Find where the given text appears and provide that cell's center as [X, Y] coordinate. 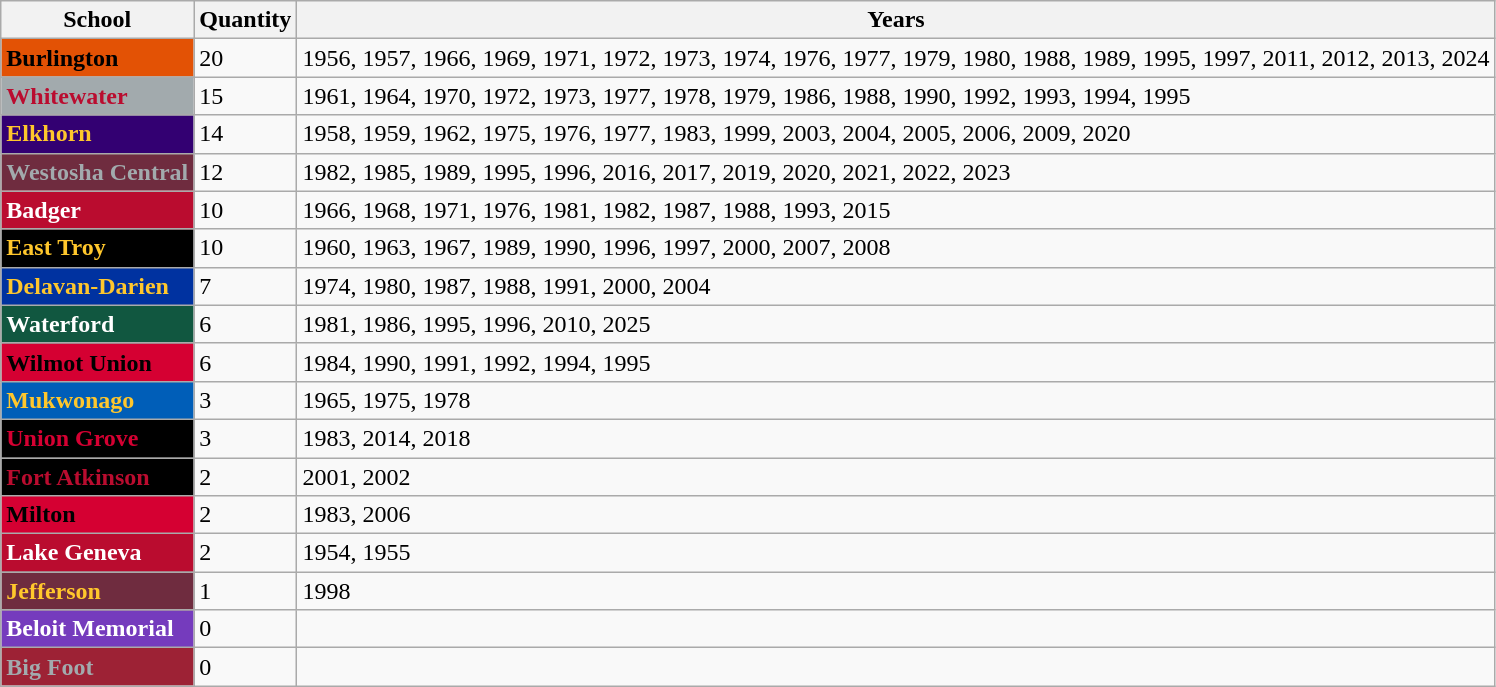
School [98, 20]
12 [246, 172]
1981, 1986, 1995, 1996, 2010, 2025 [896, 324]
1958, 1959, 1962, 1975, 1976, 1977, 1983, 1999, 2003, 2004, 2005, 2006, 2009, 2020 [896, 134]
15 [246, 96]
Lake Geneva [98, 553]
Wilmot Union [98, 362]
1 [246, 591]
Badger [98, 210]
1965, 1975, 1978 [896, 400]
Beloit Memorial [98, 629]
East Troy [98, 248]
7 [246, 286]
Delavan-Darien [98, 286]
2001, 2002 [896, 477]
Jefferson [98, 591]
1966, 1968, 1971, 1976, 1981, 1982, 1987, 1988, 1993, 2015 [896, 210]
Elkhorn [98, 134]
Westosha Central [98, 172]
1984, 1990, 1991, 1992, 1994, 1995 [896, 362]
Milton [98, 515]
1956, 1957, 1966, 1969, 1971, 1972, 1973, 1974, 1976, 1977, 1979, 1980, 1988, 1989, 1995, 1997, 2011, 2012, 2013, 2024 [896, 58]
Burlington [98, 58]
14 [246, 134]
1983, 2006 [896, 515]
1960, 1963, 1967, 1989, 1990, 1996, 1997, 2000, 2007, 2008 [896, 248]
Years [896, 20]
1998 [896, 591]
Waterford [98, 324]
Mukwonago [98, 400]
1954, 1955 [896, 553]
20 [246, 58]
1974, 1980, 1987, 1988, 1991, 2000, 2004 [896, 286]
Big Foot [98, 667]
Quantity [246, 20]
Union Grove [98, 438]
Fort Atkinson [98, 477]
1982, 1985, 1989, 1995, 1996, 2016, 2017, 2019, 2020, 2021, 2022, 2023 [896, 172]
1983, 2014, 2018 [896, 438]
1961, 1964, 1970, 1972, 1973, 1977, 1978, 1979, 1986, 1988, 1990, 1992, 1993, 1994, 1995 [896, 96]
Whitewater [98, 96]
